Locate the cell with the specified text and output its [x, y] center coordinate. 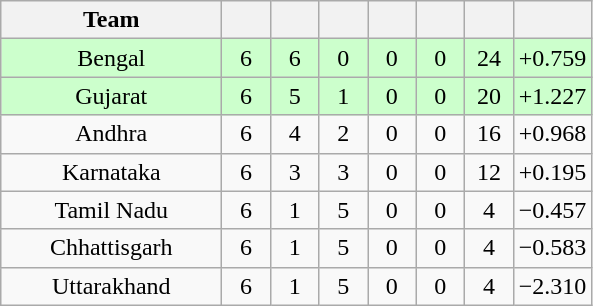
Uttarakhand [112, 286]
+0.759 [552, 58]
16 [490, 134]
12 [490, 172]
Andhra [112, 134]
Team [112, 20]
−0.583 [552, 248]
+0.968 [552, 134]
Tamil Nadu [112, 210]
Chhattisgarh [112, 248]
20 [490, 96]
+0.195 [552, 172]
−2.310 [552, 286]
Bengal [112, 58]
+1.227 [552, 96]
−0.457 [552, 210]
Karnataka [112, 172]
24 [490, 58]
Gujarat [112, 96]
2 [344, 134]
